Identify which cell holds the provided text, then report its (X, Y) central coordinate. 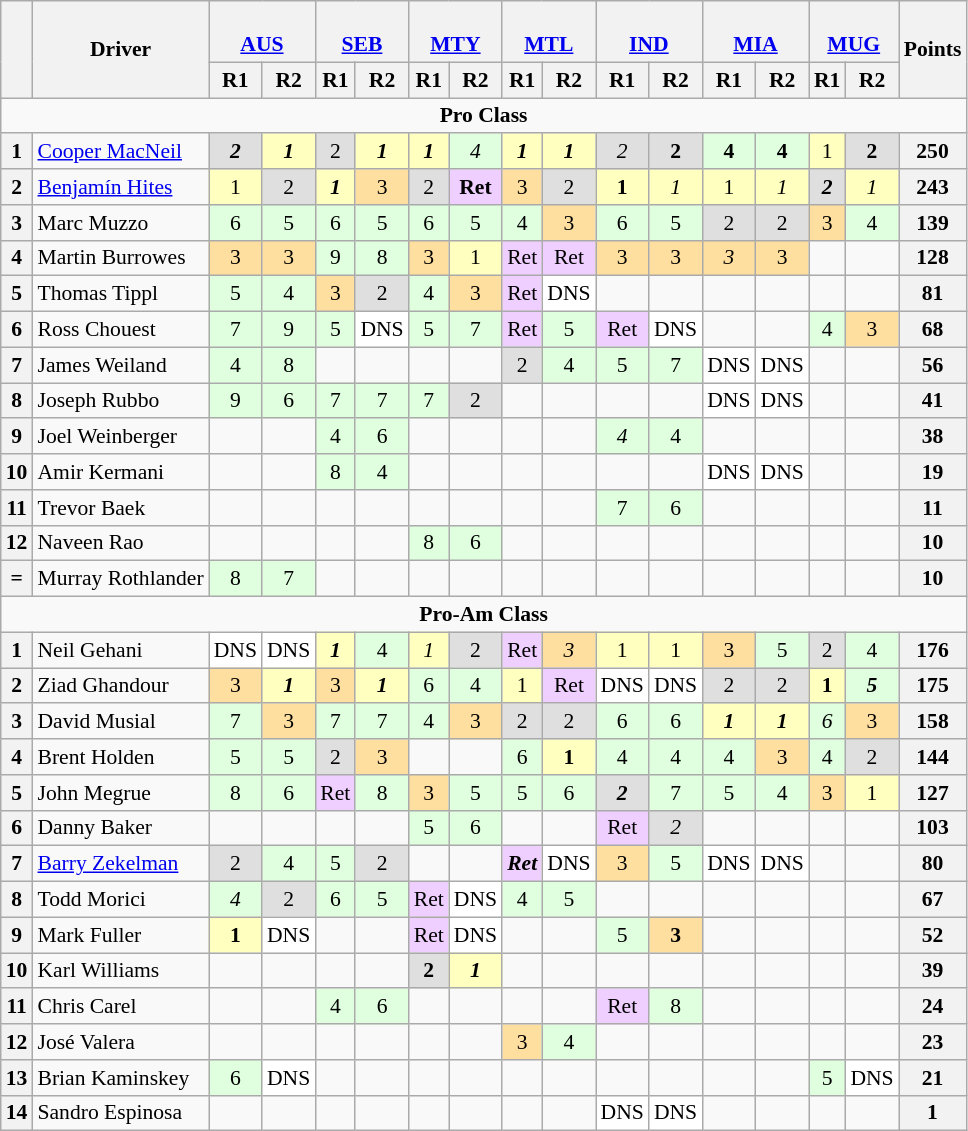
Danny Baker (120, 828)
Driver (120, 50)
139 (933, 223)
Ross Chouest (120, 330)
158 (933, 722)
David Musial (120, 722)
Neil Gehani (120, 650)
MIA (756, 32)
80 (933, 864)
Martin Burrowes (120, 258)
Sandro Espinosa (120, 1113)
56 (933, 365)
13 (17, 1078)
SEB (362, 32)
52 (933, 935)
Karl Williams (120, 971)
Amir Kermani (120, 472)
67 (933, 900)
144 (933, 757)
Ziad Ghandour (120, 686)
Brian Kaminskey (120, 1078)
39 (933, 971)
243 (933, 187)
José Valera (120, 1042)
128 (933, 258)
Pro-Am Class (484, 615)
Cooper MacNeil (120, 152)
250 (933, 152)
21 (933, 1078)
IND (650, 32)
176 (933, 650)
Naveen Rao (120, 543)
19 (933, 472)
Brent Holden (120, 757)
Chris Carel (120, 1007)
127 (933, 793)
175 (933, 686)
= (17, 579)
Benjamín Hites (120, 187)
Points (933, 50)
81 (933, 294)
MUG (854, 32)
MTL (548, 32)
41 (933, 401)
Barry Zekelman (120, 864)
103 (933, 828)
Trevor Baek (120, 508)
14 (17, 1113)
AUS (262, 32)
Marc Muzzo (120, 223)
68 (933, 330)
Todd Morici (120, 900)
Joseph Rubbo (120, 401)
23 (933, 1042)
Joel Weinberger (120, 437)
MTY (456, 32)
Mark Fuller (120, 935)
Murray Rothlander (120, 579)
Pro Class (484, 116)
24 (933, 1007)
John Megrue (120, 793)
38 (933, 437)
Thomas Tippl (120, 294)
James Weiland (120, 365)
